Extract the (x, y) coordinate from the center of the cell holding the provided text.  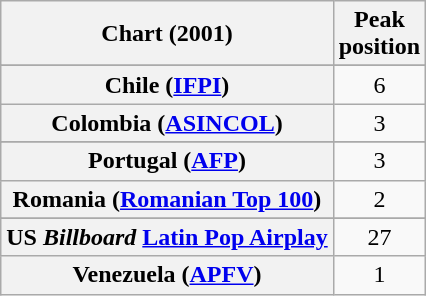
2 (379, 199)
Chart (2001) (167, 34)
Chile (IFPI) (167, 85)
US Billboard Latin Pop Airplay (167, 237)
6 (379, 85)
Venezuela (APFV) (167, 275)
Colombia (ASINCOL) (167, 123)
27 (379, 237)
Portugal (AFP) (167, 161)
1 (379, 275)
Peakposition (379, 34)
Romania (Romanian Top 100) (167, 199)
